Search for the cell housing the specified text and yield its [x, y] center coordinate. 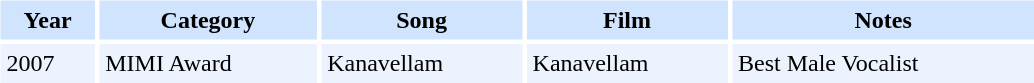
Best Male Vocalist [883, 64]
MIMI Award [208, 64]
Category [208, 20]
2007 [47, 64]
Song [422, 20]
Year [47, 20]
Film [628, 20]
Notes [883, 20]
